For the text-containing cell, return its midpoint in [X, Y] coordinate format. 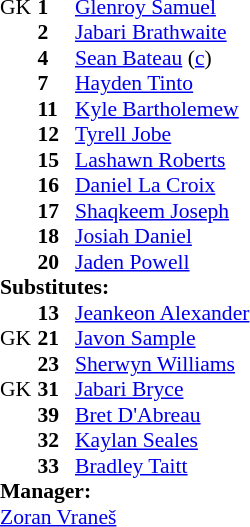
Kyle Bartholemew [162, 109]
Jaden Powell [162, 262]
Kaylan Seales [162, 441]
7 [57, 83]
33 [57, 466]
Jeankeon Alexander [162, 313]
15 [57, 160]
11 [57, 109]
Jabari Brathwaite [162, 33]
Sean Bateau (c) [162, 58]
Bret D'Abreau [162, 415]
16 [57, 185]
Jabari Bryce [162, 389]
18 [57, 237]
Shaqkeem Joseph [162, 211]
4 [57, 58]
Javon Sample [162, 339]
2 [57, 33]
13 [57, 313]
Hayden Tinto [162, 83]
39 [57, 415]
23 [57, 364]
Substitutes: [124, 287]
31 [57, 389]
32 [57, 441]
20 [57, 262]
21 [57, 339]
12 [57, 135]
Josiah Daniel [162, 237]
17 [57, 211]
Tyrell Jobe [162, 135]
Manager: [124, 491]
Lashawn Roberts [162, 160]
Bradley Taitt [162, 466]
Sherwyn Williams [162, 364]
Daniel La Croix [162, 185]
